Pinpoint the cell where the given text exists, returning its [x, y] midpoint coordinate. 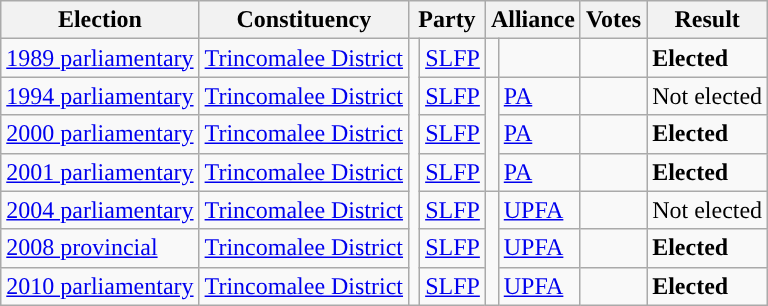
2008 provincial [100, 248]
2001 parliamentary [100, 172]
Alliance [532, 20]
2000 parliamentary [100, 134]
2010 parliamentary [100, 286]
Election [100, 20]
Votes [613, 20]
1994 parliamentary [100, 96]
Constituency [304, 20]
2004 parliamentary [100, 210]
1989 parliamentary [100, 58]
Result [708, 20]
Party [448, 20]
